For the text-containing cell, return its midpoint in (x, y) coordinate format. 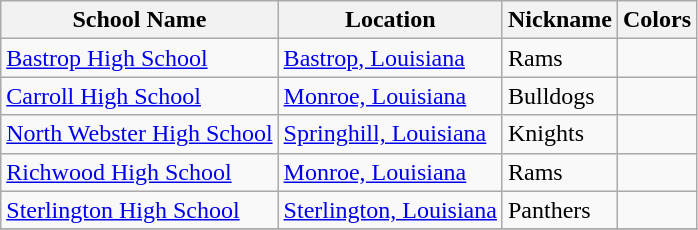
Knights (560, 134)
Bulldogs (560, 96)
School Name (140, 20)
Colors (658, 20)
Nickname (560, 20)
Springhill, Louisiana (390, 134)
North Webster High School (140, 134)
Richwood High School (140, 172)
Bastrop, Louisiana (390, 58)
Sterlington, Louisiana (390, 210)
Bastrop High School (140, 58)
Sterlington High School (140, 210)
Panthers (560, 210)
Carroll High School (140, 96)
Location (390, 20)
